Capture the cell that displays the provided text and extract its [x, y] central coordinate. 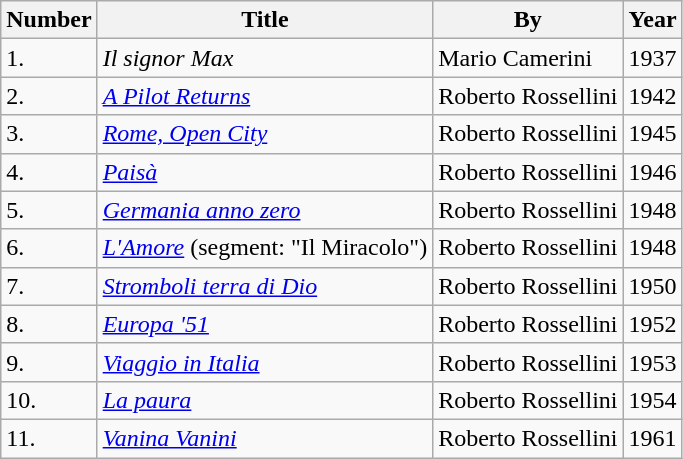
La paura [265, 400]
1953 [652, 362]
Germania anno zero [265, 210]
Il signor Max [265, 58]
L'Amore (segment: "Il Miracolo") [265, 248]
6. [49, 248]
10. [49, 400]
1937 [652, 58]
Rome, Open City [265, 134]
Mario Camerini [528, 58]
By [528, 20]
1961 [652, 438]
1. [49, 58]
5. [49, 210]
11. [49, 438]
3. [49, 134]
Viaggio in Italia [265, 362]
1946 [652, 172]
Europa '51 [265, 324]
1950 [652, 286]
7. [49, 286]
Stromboli terra di Dio [265, 286]
Title [265, 20]
9. [49, 362]
8. [49, 324]
Number [49, 20]
Vanina Vanini [265, 438]
1952 [652, 324]
Year [652, 20]
1942 [652, 96]
A Pilot Returns [265, 96]
1954 [652, 400]
4. [49, 172]
2. [49, 96]
1945 [652, 134]
Paisà [265, 172]
